For the text-containing cell, return its midpoint in [X, Y] coordinate format. 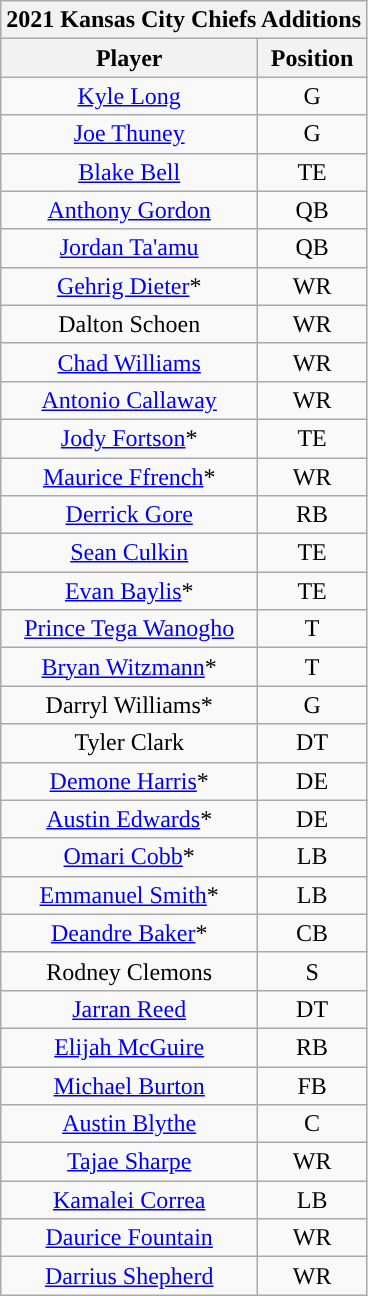
Kyle Long [130, 96]
Derrick Gore [130, 515]
Prince Tega Wanogho [130, 629]
Chad Williams [130, 362]
Dalton Schoen [130, 324]
Joe Thuney [130, 134]
2021 Kansas City Chiefs Additions [184, 20]
Deandre Baker* [130, 933]
Player [130, 58]
Demone Harris* [130, 781]
Austin Blythe [130, 1124]
Jarran Reed [130, 1009]
Kamalei Correa [130, 1200]
C [312, 1124]
Evan Baylis* [130, 591]
Daurice Fountain [130, 1238]
Austin Edwards* [130, 819]
FB [312, 1085]
Blake Bell [130, 172]
Antonio Callaway [130, 400]
Position [312, 58]
Bryan Witzmann* [130, 667]
Gehrig Dieter* [130, 286]
S [312, 971]
Tyler Clark [130, 743]
Rodney Clemons [130, 971]
Michael Burton [130, 1085]
Omari Cobb* [130, 857]
Darryl Williams* [130, 705]
Tajae Sharpe [130, 1162]
Jody Fortson* [130, 438]
Maurice Ffrench* [130, 477]
Anthony Gordon [130, 210]
CB [312, 933]
Jordan Ta'amu [130, 248]
Sean Culkin [130, 553]
Darrius Shepherd [130, 1276]
Emmanuel Smith* [130, 895]
Elijah McGuire [130, 1047]
